Determine the [X, Y] coordinate at the center of the cell enclosing the given text.  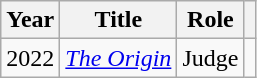
The Origin [118, 58]
Role [210, 20]
Year [30, 20]
Title [118, 20]
2022 [30, 58]
Judge [210, 58]
